Detect which cell encompasses the target text, then output its [x, y] center coordinate. 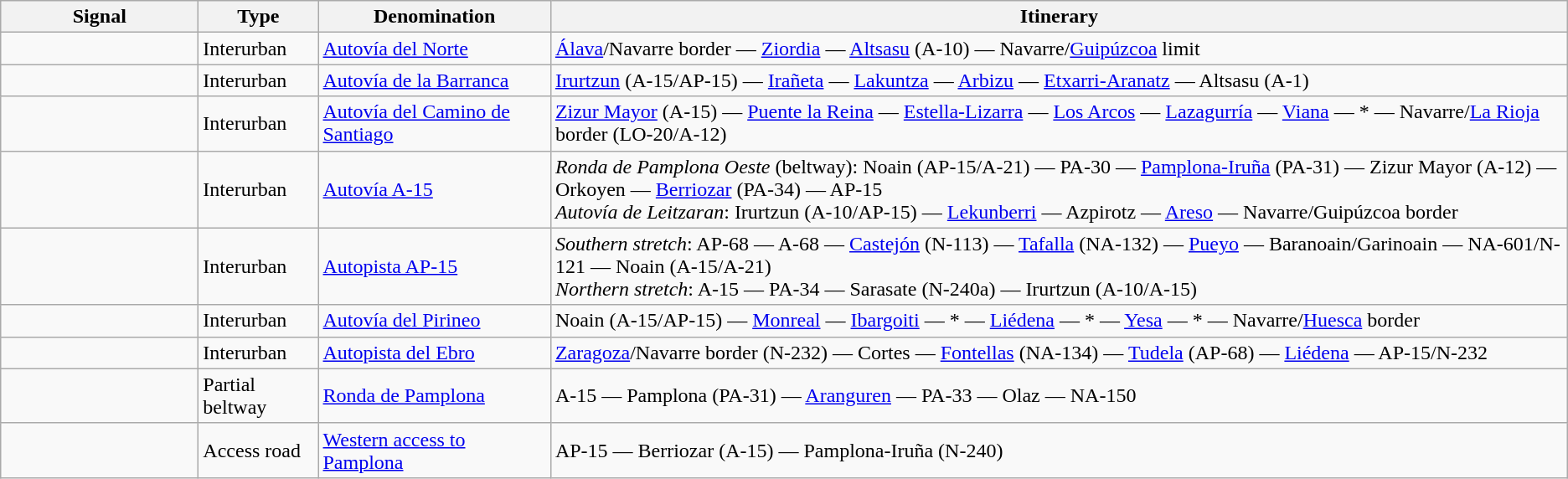
Autopista AP-15 [434, 266]
Itinerary [1059, 17]
Zaragoza/Navarre border (N-232) — Cortes — Fontellas (NA-134) — Tudela (AP-68) — Liédena — AP-15/N-232 [1059, 353]
Type [258, 17]
Álava/Navarre border — Ziordia — Altsasu (A-10) — Navarre/Guipúzcoa limit [1059, 49]
Partial beltway [258, 395]
Noain (A-15/AP-15) — Monreal — Ibargoiti — * — Liédena — * — Yesa — * — Navarre/Huesca border [1059, 321]
Autovía del Pirineo [434, 321]
AP-15 — Berriozar (A-15) — Pamplona-Iruña (N-240) [1059, 451]
Denomination [434, 17]
Western access to Pamplona [434, 451]
Autovía del Camino de Santiago [434, 124]
Autovía A-15 [434, 189]
Autovía del Norte [434, 49]
Ronda de Pamplona [434, 395]
Autovía de la Barranca [434, 80]
A-15 — Pamplona (PA-31) — Aranguren — PA-33 — Olaz — NA-150 [1059, 395]
Access road [258, 451]
Irurtzun (A-15/AP-15) — Irañeta — Lakuntza — Arbizu — Etxarri-Aranatz — Altsasu (A-1) [1059, 80]
Signal [100, 17]
Autopista del Ebro [434, 353]
Zizur Mayor (A-15) — Puente la Reina — Estella-Lizarra — Los Arcos — Lazagurría — Viana — * — Navarre/La Rioja border (LO-20/A-12) [1059, 124]
